From the cell containing the given text, extract its center point as [x, y] coordinate. 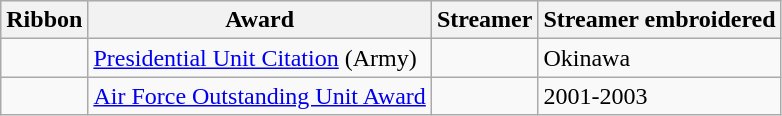
Air Force Outstanding Unit Award [260, 96]
Streamer embroidered [660, 20]
Award [260, 20]
Presidential Unit Citation (Army) [260, 58]
Ribbon [44, 20]
Okinawa [660, 58]
Streamer [484, 20]
2001-2003 [660, 96]
